For the text-containing cell, return its midpoint in (X, Y) coordinate format. 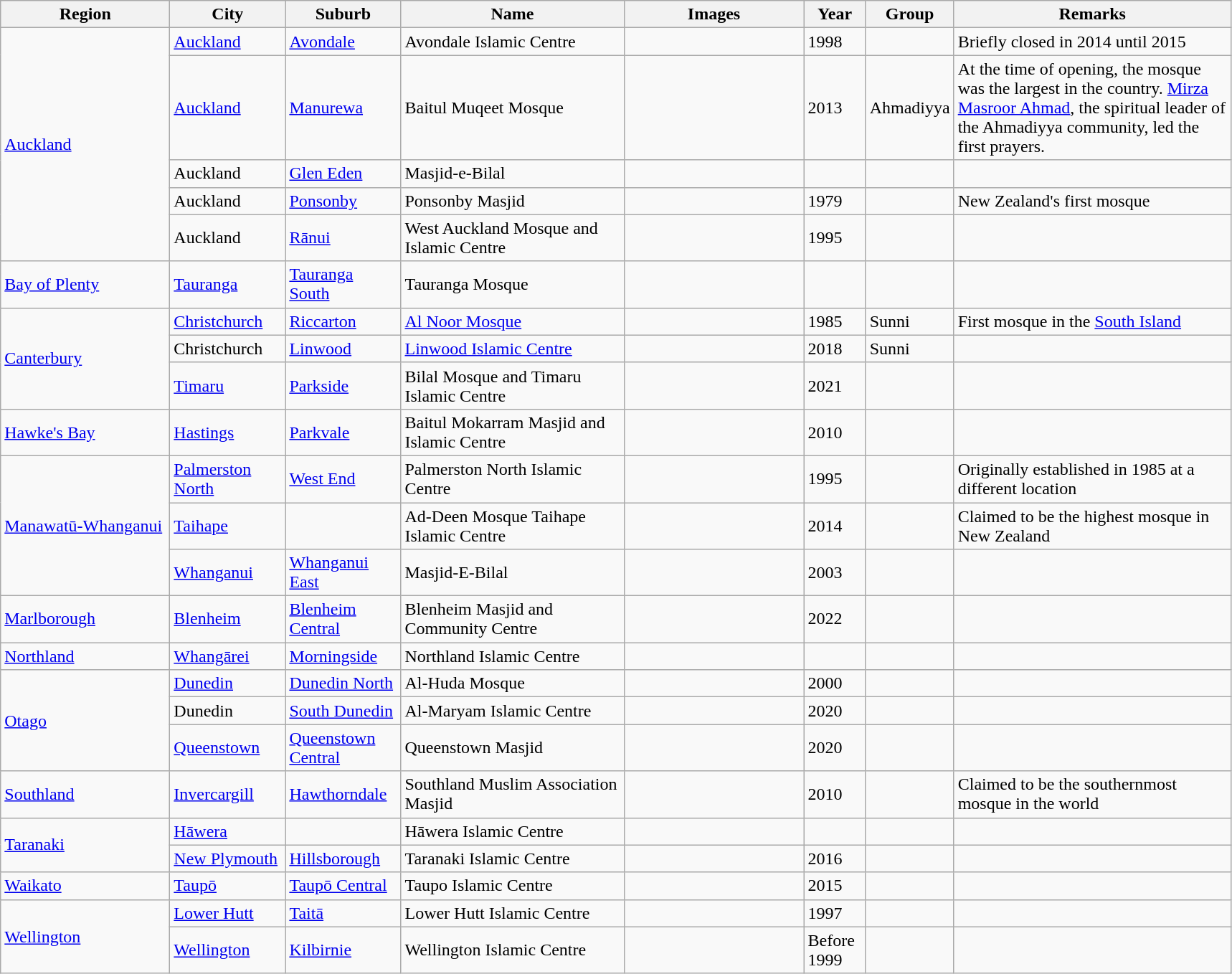
Timaru (228, 386)
Linwood (343, 349)
Palmerston North Islamic Centre (512, 479)
Group (909, 14)
2016 (835, 859)
Kilbirnie (343, 950)
Whanganui (228, 572)
Linwood Islamic Centre (512, 349)
Hastings (228, 432)
Blenheim Central (343, 620)
2022 (835, 620)
1997 (835, 913)
Parkvale (343, 432)
Manurewa (343, 108)
Avondale Islamic Centre (512, 42)
Queenstown Masjid (512, 747)
Masjid-e-Bilal (512, 174)
2021 (835, 386)
Manawatū-Whanganui (85, 525)
Rānui (343, 238)
2014 (835, 525)
Al Noor Mosque (512, 321)
Ponsonby (343, 201)
West Auckland Mosque and Islamic Centre (512, 238)
Northland (85, 656)
Taihape (228, 525)
Avondale (343, 42)
Palmerston North (228, 479)
New Plymouth (228, 859)
Whanganui East (343, 572)
Remarks (1092, 14)
Bilal Mosque and Timaru Islamic Centre (512, 386)
Taranaki (85, 845)
2018 (835, 349)
Briefly closed in 2014 until 2015 (1092, 42)
Waikato (85, 886)
Hāwera (228, 831)
Blenheim (228, 620)
Wellington Islamic Centre (512, 950)
Parkside (343, 386)
Whangārei (228, 656)
Canterbury (85, 359)
Glen Eden (343, 174)
Masjid-E-Bilal (512, 572)
2013 (835, 108)
Bay of Plenty (85, 284)
Tauranga (228, 284)
Suburb (343, 14)
Originally established in 1985 at a different location (1092, 479)
1985 (835, 321)
2003 (835, 572)
Riccarton (343, 321)
Tauranga South (343, 284)
Taupō (228, 886)
First mosque in the South Island (1092, 321)
Claimed to be the southernmost mosque in the world (1092, 795)
Images (714, 14)
Before 1999 (835, 950)
Baitul Mokarram Masjid and Islamic Centre (512, 432)
West End (343, 479)
Ahmadiyya (909, 108)
Hawke's Bay (85, 432)
South Dunedin (343, 711)
Blenheim Masjid and Community Centre (512, 620)
Name (512, 14)
Marlborough (85, 620)
Hillsborough (343, 859)
Al-Maryam Islamic Centre (512, 711)
Ponsonby Masjid (512, 201)
Lower Hutt Islamic Centre (512, 913)
Southland (85, 795)
Region (85, 14)
Claimed to be the highest mosque in New Zealand (1092, 525)
2000 (835, 684)
1998 (835, 42)
Dunedin North (343, 684)
Lower Hutt (228, 913)
Taupō Central (343, 886)
City (228, 14)
Al-Huda Mosque (512, 684)
Hāwera Islamic Centre (512, 831)
New Zealand's first mosque (1092, 201)
Ad-Deen Mosque Taihape Islamic Centre (512, 525)
Otago (85, 720)
Year (835, 14)
Southland Muslim Association Masjid (512, 795)
Morningside (343, 656)
Queenstown Central (343, 747)
Hawthorndale (343, 795)
Taupo Islamic Centre (512, 886)
1979 (835, 201)
2015 (835, 886)
Baitul Muqeet Mosque (512, 108)
Queenstown (228, 747)
Taitā (343, 913)
Invercargill (228, 795)
Northland Islamic Centre (512, 656)
Tauranga Mosque (512, 284)
Taranaki Islamic Centre (512, 859)
